Return (x, y) of the center of cell containing provided text 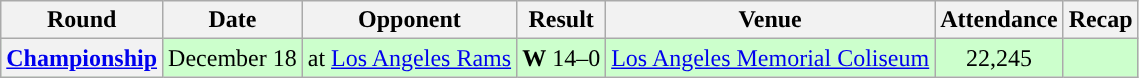
Los Angeles Memorial Coliseum (770, 58)
Recap (1100, 20)
Venue (770, 20)
Round (82, 20)
Date (233, 20)
Result (562, 20)
December 18 (233, 58)
at Los Angeles Rams (409, 58)
22,245 (999, 58)
Opponent (409, 20)
W 14–0 (562, 58)
Championship (82, 58)
Attendance (999, 20)
